Locate the cell with the specified text and output its [x, y] center coordinate. 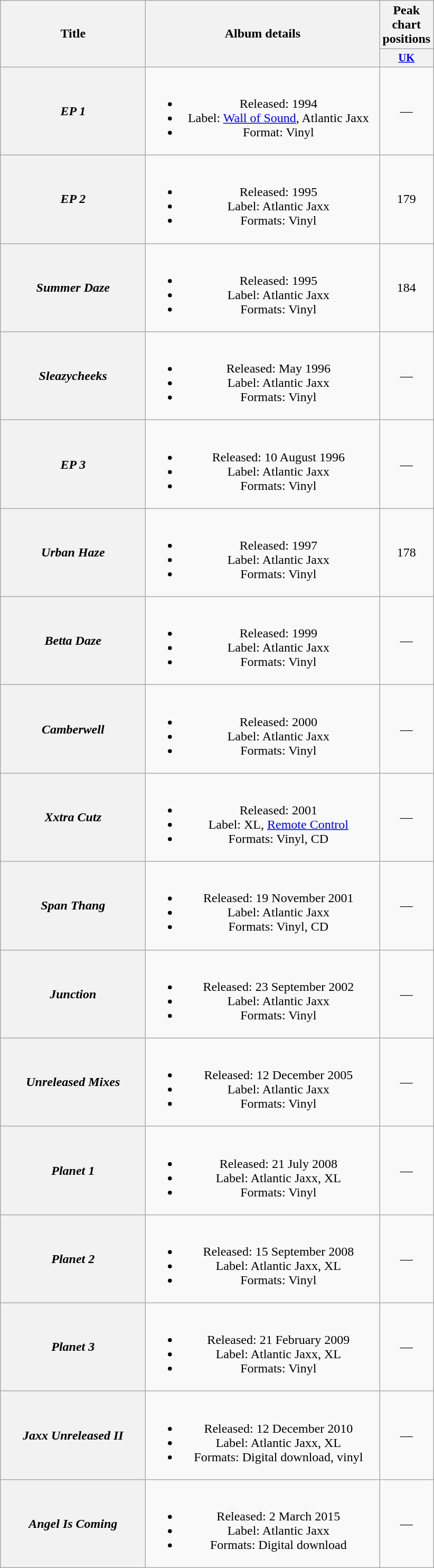
184 [407, 287]
Betta Daze [73, 641]
Released: May 1996Label: Atlantic JaxxFormats: Vinyl [263, 376]
Camberwell [73, 729]
Released: 19 November 2001Label: Atlantic JaxxFormats: Vinyl, CD [263, 906]
Released: 10 August 1996Label: Atlantic JaxxFormats: Vinyl [263, 464]
Released: 12 December 2010Label: Atlantic Jaxx, XLFormats: Digital download, vinyl [263, 1435]
178 [407, 553]
Junction [73, 994]
UK [407, 58]
Released: 12 December 2005Label: Atlantic JaxxFormats: Vinyl [263, 1082]
EP 2 [73, 200]
Released: 21 February 2009Label: Atlantic Jaxx, XLFormats: Vinyl [263, 1347]
Urban Haze [73, 553]
Jaxx Unreleased II [73, 1435]
Released: 2001Label: XL, Remote ControlFormats: Vinyl, CD [263, 817]
Peak chart positions [407, 25]
Released: 1999Label: Atlantic JaxxFormats: Vinyl [263, 641]
Title [73, 34]
Planet 2 [73, 1259]
EP 3 [73, 464]
Album details [263, 34]
179 [407, 200]
Planet 1 [73, 1170]
Released: 2000Label: Atlantic JaxxFormats: Vinyl [263, 729]
Released: 1994Label: Wall of Sound, Atlantic JaxxFormat: Vinyl [263, 111]
Xxtra Cutz [73, 817]
Summer Daze [73, 287]
Sleazycheeks [73, 376]
Unreleased Mixes [73, 1082]
EP 1 [73, 111]
Released: 15 September 2008Label: Atlantic Jaxx, XLFormats: Vinyl [263, 1259]
Angel Is Coming [73, 1523]
Released: 1997Label: Atlantic JaxxFormats: Vinyl [263, 553]
Planet 3 [73, 1347]
Released: 2 March 2015Label: Atlantic JaxxFormats: Digital download [263, 1523]
Released: 23 September 2002Label: Atlantic JaxxFormats: Vinyl [263, 994]
Span Thang [73, 906]
Released: 21 July 2008Label: Atlantic Jaxx, XLFormats: Vinyl [263, 1170]
